Locate the cell with the specified text and output its [X, Y] center coordinate. 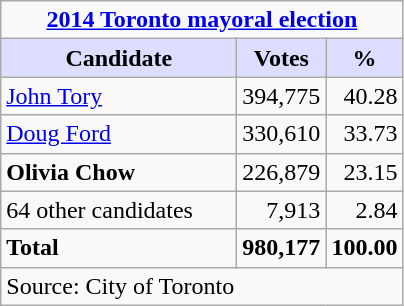
100.00 [364, 248]
Doug Ford [119, 134]
Total [119, 248]
Olivia Chow [119, 172]
Source: City of Toronto [202, 286]
64 other candidates [119, 210]
Candidate [119, 58]
23.15 [364, 172]
2.84 [364, 210]
Votes [282, 58]
226,879 [282, 172]
40.28 [364, 96]
980,177 [282, 248]
7,913 [282, 210]
% [364, 58]
2014 Toronto mayoral election [202, 20]
John Tory [119, 96]
330,610 [282, 134]
33.73 [364, 134]
394,775 [282, 96]
